Detect which cell encompasses the target text, then output its (X, Y) center coordinate. 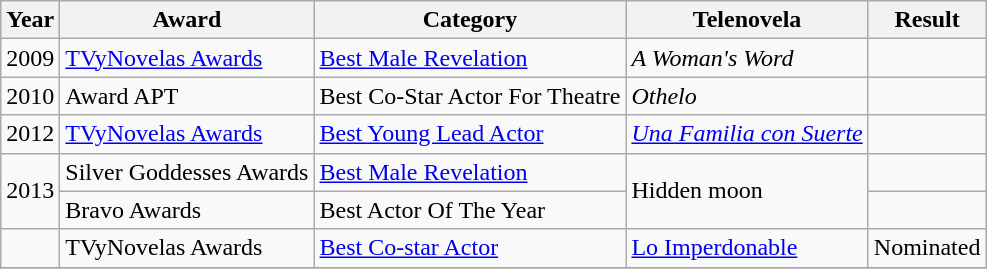
Othelo (747, 96)
2009 (30, 58)
Hidden moon (747, 191)
Telenovela (747, 20)
A Woman's Word (747, 58)
Silver Goddesses Awards (187, 172)
2012 (30, 134)
Una Familia con Suerte (747, 134)
Category (470, 20)
Best Young Lead Actor (470, 134)
Result (927, 20)
Award APT (187, 96)
Bravo Awards (187, 210)
Year (30, 20)
Best Co-star Actor (470, 248)
2010 (30, 96)
Best Co-Star Actor For Theatre (470, 96)
Best Actor Of The Year (470, 210)
2013 (30, 191)
Award (187, 20)
Lo Imperdonable (747, 248)
Nominated (927, 248)
